Return the [X, Y] coordinate for the center point of the cell that contains the specified text.  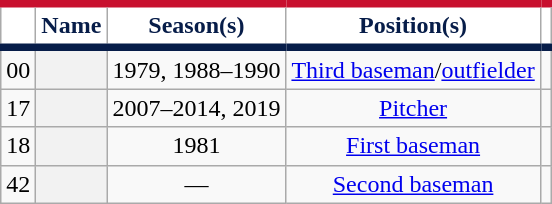
Pitcher [413, 108]
Season(s) [196, 26]
1981 [196, 146]
1979, 1988–1990 [196, 68]
Name [72, 26]
18 [18, 146]
Third baseman/outfielder [413, 68]
First baseman [413, 146]
Second baseman [413, 184]
Position(s) [413, 26]
17 [18, 108]
42 [18, 184]
2007–2014, 2019 [196, 108]
— [196, 184]
00 [18, 68]
